Capture the cell that displays the provided text and extract its (X, Y) central coordinate. 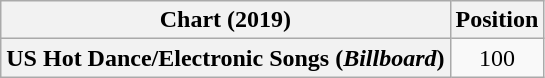
100 (497, 58)
Position (497, 20)
Chart (2019) (226, 20)
US Hot Dance/Electronic Songs (Billboard) (226, 58)
